Search for the cell housing the specified text and yield its (x, y) center coordinate. 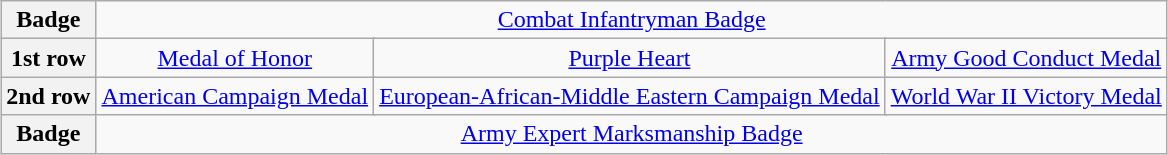
Purple Heart (630, 58)
Army Good Conduct Medal (1026, 58)
Combat Infantryman Badge (632, 20)
Army Expert Marksmanship Badge (632, 134)
1st row (48, 58)
Medal of Honor (235, 58)
American Campaign Medal (235, 96)
European-African-Middle Eastern Campaign Medal (630, 96)
2nd row (48, 96)
World War II Victory Medal (1026, 96)
